For the text-containing cell, return its midpoint in [x, y] coordinate format. 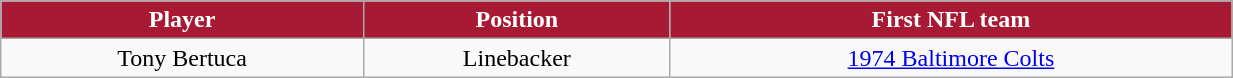
Player [182, 20]
Position [516, 20]
First NFL team [950, 20]
1974 Baltimore Colts [950, 58]
Tony Bertuca [182, 58]
Linebacker [516, 58]
